Find where the given text appears and provide that cell's center as (x, y) coordinate. 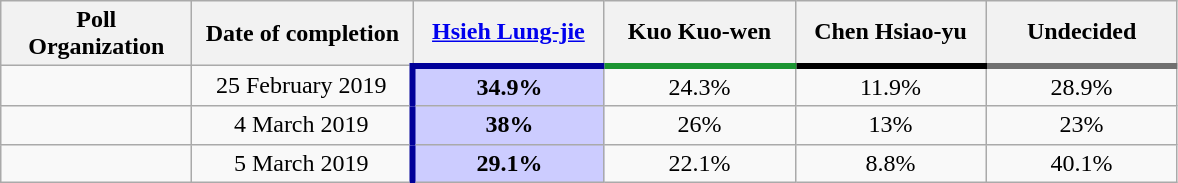
5 March 2019 (302, 163)
Hsieh Lung-jie (508, 34)
Date of completion (302, 34)
Kuo Kuo-wen (700, 34)
28.9% (1082, 86)
Poll Organization (96, 34)
22.1% (700, 163)
29.1% (508, 163)
Chen Hsiao-yu (890, 34)
24.3% (700, 86)
38% (508, 125)
26% (700, 125)
23% (1082, 125)
40.1% (1082, 163)
Undecided (1082, 34)
8.8% (890, 163)
11.9% (890, 86)
34.9% (508, 86)
13% (890, 125)
25 February 2019 (302, 86)
4 March 2019 (302, 125)
